Find where the given text appears and provide that cell's center as [x, y] coordinate. 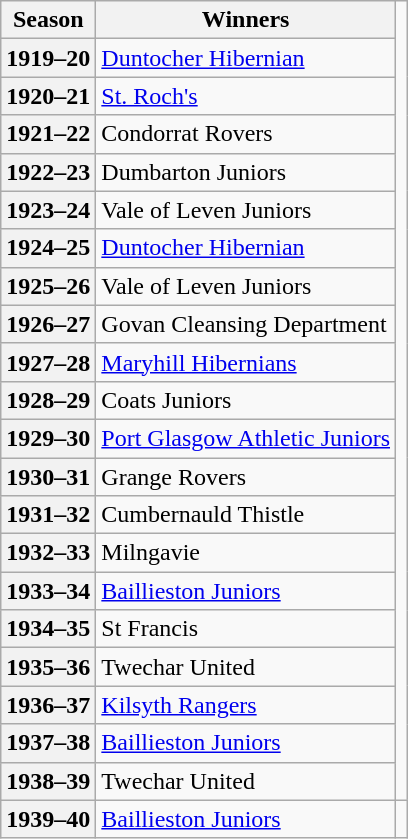
1925–26 [48, 286]
1921–22 [48, 134]
1933–34 [48, 591]
1934–35 [48, 629]
Coats Juniors [246, 400]
Milngavie [246, 553]
Maryhill Hibernians [246, 362]
Kilsyth Rangers [246, 705]
1919–20 [48, 58]
1938–39 [48, 781]
Grange Rovers [246, 477]
Dumbarton Juniors [246, 172]
1927–28 [48, 362]
1922–23 [48, 172]
St Francis [246, 629]
1935–36 [48, 667]
Winners [246, 20]
1932–33 [48, 553]
1939–40 [48, 819]
Season [48, 20]
1923–24 [48, 210]
1929–30 [48, 438]
Condorrat Rovers [246, 134]
1924–25 [48, 248]
1928–29 [48, 400]
St. Roch's [246, 96]
1931–32 [48, 515]
Cumbernauld Thistle [246, 515]
1937–38 [48, 743]
Govan Cleansing Department [246, 324]
1926–27 [48, 324]
1936–37 [48, 705]
Port Glasgow Athletic Juniors [246, 438]
1920–21 [48, 96]
1930–31 [48, 477]
